Capture the cell that displays the provided text and extract its (X, Y) central coordinate. 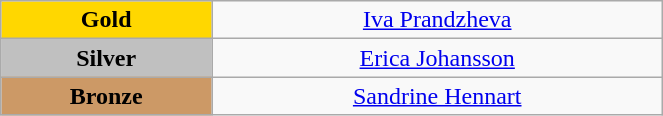
Bronze (106, 96)
Sandrine Hennart (438, 96)
Iva Prandzheva (438, 20)
Gold (106, 20)
Silver (106, 58)
Erica Johansson (438, 58)
